Identify which cell holds the provided text, then report its (x, y) central coordinate. 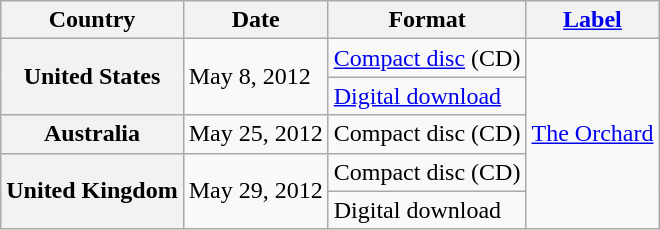
Date (256, 20)
The Orchard (592, 134)
Format (427, 20)
United Kingdom (92, 191)
Country (92, 20)
Label (592, 20)
May 29, 2012 (256, 191)
May 25, 2012 (256, 134)
Australia (92, 134)
United States (92, 77)
May 8, 2012 (256, 77)
